Pinpoint the cell where the given text exists, returning its [x, y] midpoint coordinate. 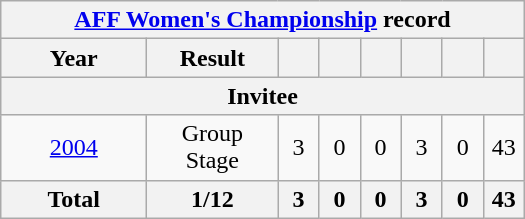
Year [74, 58]
1/12 [212, 199]
Result [212, 58]
AFF Women's Championship record [263, 20]
Group Stage [212, 148]
Invitee [263, 96]
Total [74, 199]
2004 [74, 148]
